For the text-containing cell, return its midpoint in [x, y] coordinate format. 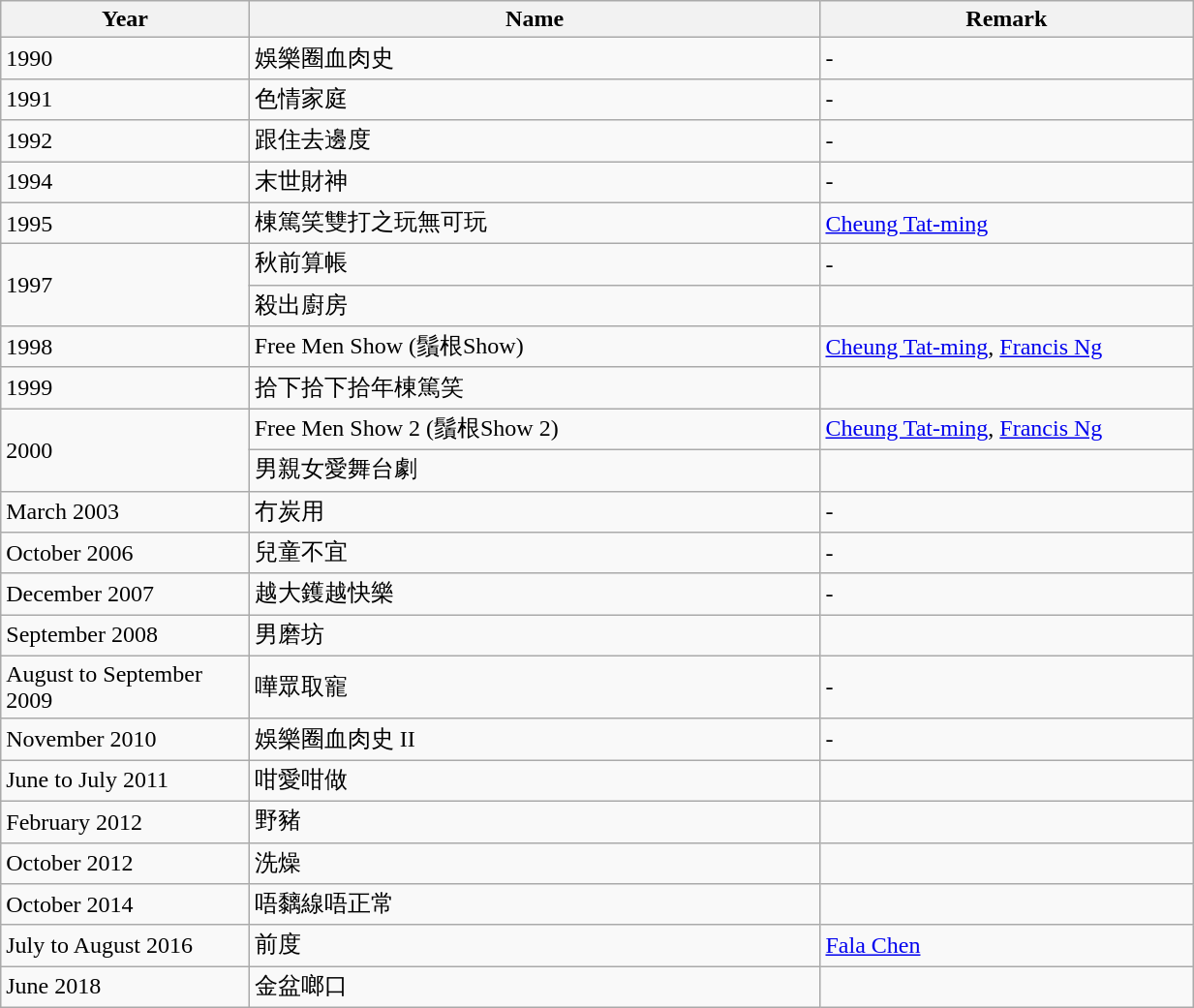
娛樂圈血肉史 [535, 58]
唔黐線唔正常 [535, 904]
嘩眾取寵 [535, 687]
Remark [1007, 19]
October 2006 [125, 554]
June to July 2011 [125, 780]
March 2003 [125, 511]
October 2012 [125, 864]
拾下拾下拾年棟篤笑 [535, 387]
August to September 2009 [125, 687]
越大鑊越快樂 [535, 595]
1991 [125, 99]
Cheung Tat-ming [1007, 223]
1998 [125, 347]
Year [125, 19]
殺出廚房 [535, 306]
1997 [125, 285]
1992 [125, 141]
洗燥 [535, 864]
野豬 [535, 821]
色情家庭 [535, 99]
1995 [125, 223]
October 2014 [125, 904]
男親女愛舞台劇 [535, 471]
男磨坊 [535, 635]
December 2007 [125, 595]
2000 [125, 449]
September 2008 [125, 635]
前度 [535, 945]
跟住去邊度 [535, 141]
Fala Chen [1007, 945]
June 2018 [125, 988]
秋前算帳 [535, 265]
Name [535, 19]
冇炭用 [535, 511]
末世財神 [535, 182]
February 2012 [125, 821]
咁愛咁做 [535, 780]
July to August 2016 [125, 945]
November 2010 [125, 740]
金盆啷口 [535, 988]
兒童不宜 [535, 554]
娛樂圈血肉史 II [535, 740]
1994 [125, 182]
1999 [125, 387]
棟篤笑雙打之玩無可玩 [535, 223]
Free Men Show 2 (鬚根Show 2) [535, 430]
Free Men Show (鬚根Show) [535, 347]
1990 [125, 58]
